Return (x, y) of the center of cell containing provided text 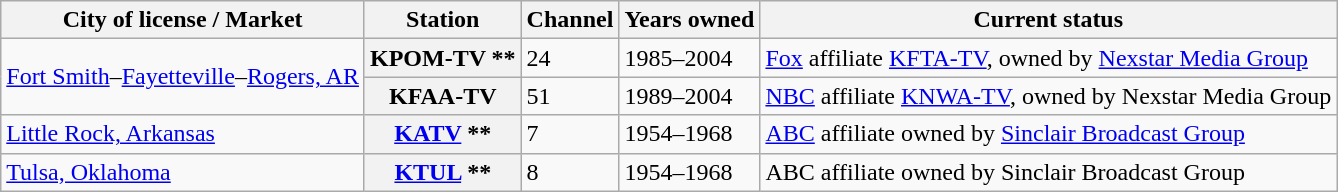
KPOM-TV ** (442, 58)
City of license / Market (183, 20)
8 (570, 172)
Years owned (690, 20)
Fort Smith–Fayetteville–Rogers, AR (183, 77)
1989–2004 (690, 96)
KFAA-TV (442, 96)
Current status (1048, 20)
KTUL ** (442, 172)
1985–2004 (690, 58)
51 (570, 96)
Little Rock, Arkansas (183, 134)
NBC affiliate KNWA-TV, owned by Nexstar Media Group (1048, 96)
Fox affiliate KFTA-TV, owned by Nexstar Media Group (1048, 58)
24 (570, 58)
Station (442, 20)
Tulsa, Oklahoma (183, 172)
7 (570, 134)
Channel (570, 20)
KATV ** (442, 134)
